Output the (X, Y) coordinate of the center of the cell containing the given text.  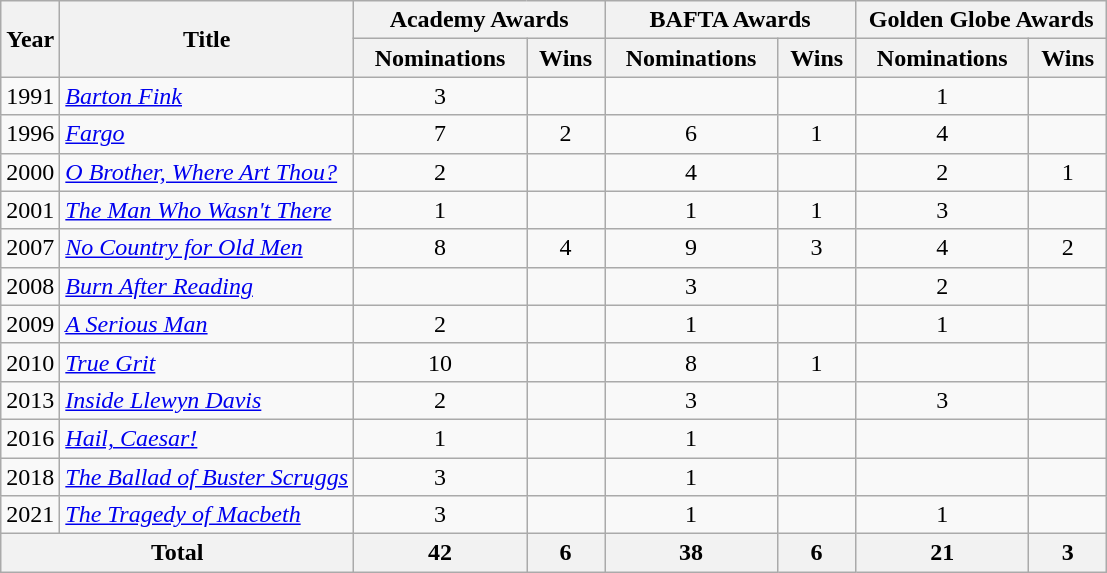
O Brother, Where Art Thou? (207, 172)
True Grit (207, 362)
Fargo (207, 134)
9 (692, 248)
Golden Globe Awards (982, 20)
2000 (30, 172)
2010 (30, 362)
The Ballad of Buster Scruggs (207, 477)
Barton Fink (207, 96)
A Serious Man (207, 324)
2021 (30, 515)
2008 (30, 286)
2016 (30, 438)
7 (440, 134)
Title (207, 39)
2013 (30, 400)
BAFTA Awards (730, 20)
10 (440, 362)
21 (942, 553)
38 (692, 553)
No Country for Old Men (207, 248)
2018 (30, 477)
1991 (30, 96)
The Man Who Wasn't There (207, 210)
2001 (30, 210)
42 (440, 553)
Academy Awards (480, 20)
Inside Llewyn Davis (207, 400)
Year (30, 39)
2009 (30, 324)
Burn After Reading (207, 286)
2007 (30, 248)
The Tragedy of Macbeth (207, 515)
Total (178, 553)
Hail, Caesar! (207, 438)
1996 (30, 134)
